Provide the [X, Y] coordinate of the cell's center where the given text is located.  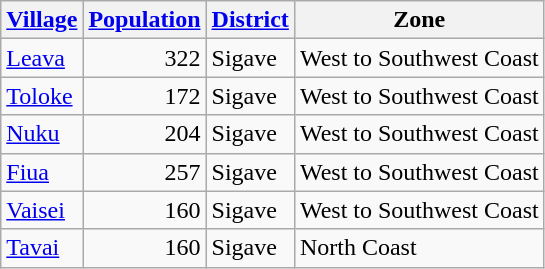
Village [42, 20]
Toloke [42, 96]
204 [144, 134]
Population [144, 20]
322 [144, 58]
Vaisei [42, 210]
Zone [419, 20]
North Coast [419, 248]
Tavai [42, 248]
District [250, 20]
Leava [42, 58]
Fiua [42, 172]
Nuku [42, 134]
257 [144, 172]
172 [144, 96]
